Output the (X, Y) coordinate of the center of the cell containing the given text.  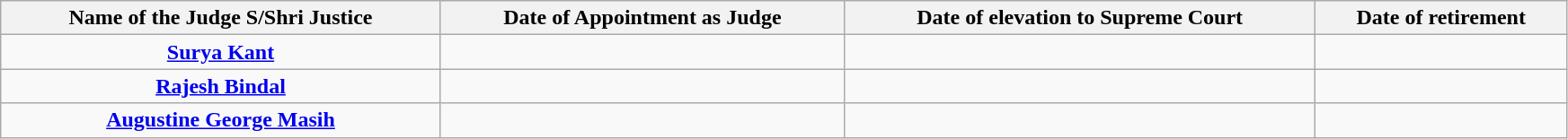
Name of the Judge S/Shri Justice (221, 18)
Date of elevation to Supreme Court (1080, 18)
Date of retirement (1441, 18)
Augustine George Masih (221, 120)
Date of Appointment as Judge (642, 18)
Rajesh Bindal (221, 86)
Surya Kant (221, 52)
